Locate the cell with the specified text and output its (x, y) center coordinate. 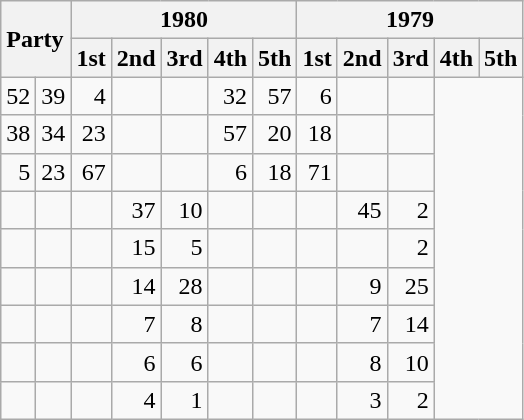
9 (362, 286)
34 (54, 134)
45 (362, 210)
32 (230, 96)
Party (36, 39)
1979 (410, 20)
20 (275, 134)
52 (18, 96)
3 (362, 400)
28 (184, 286)
25 (410, 286)
15 (136, 248)
67 (91, 172)
71 (317, 172)
1980 (184, 20)
1 (184, 400)
38 (18, 134)
37 (136, 210)
39 (54, 96)
